Pinpoint the cell where the given text exists, returning its (X, Y) midpoint coordinate. 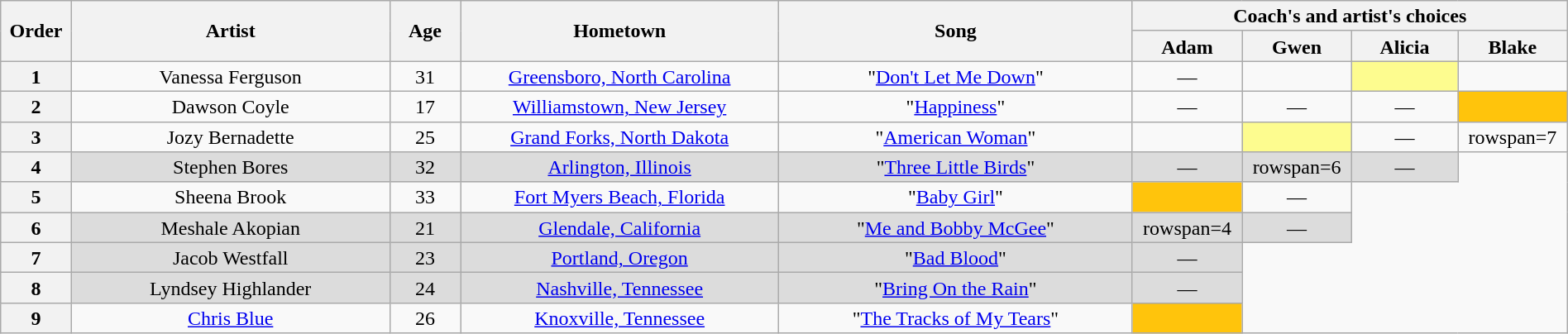
Blake (1513, 46)
32 (425, 167)
4 (36, 167)
23 (425, 258)
rowspan=6 (1297, 167)
Vanessa Ferguson (230, 76)
33 (425, 197)
Knoxville, Tennessee (620, 317)
Glendale, California (620, 228)
Adam (1188, 46)
Portland, Oregon (620, 258)
7 (36, 258)
"Don't Let Me Down" (956, 76)
26 (425, 317)
Artist (230, 31)
"Me and Bobby McGee" (956, 228)
24 (425, 288)
21 (425, 228)
Fort Myers Beach, Florida (620, 197)
"Baby Girl" (956, 197)
Meshale Akopian (230, 228)
Nashville, Tennessee (620, 288)
Hometown (620, 31)
rowspan=4 (1188, 228)
Chris Blue (230, 317)
"Bad Blood" (956, 258)
Williamstown, New Jersey (620, 106)
"Bring On the Rain" (956, 288)
Jozy Bernadette (230, 137)
rowspan=7 (1513, 137)
1 (36, 76)
"American Woman" (956, 137)
"Three Little Birds" (956, 167)
25 (425, 137)
3 (36, 137)
"The Tracks of My Tears" (956, 317)
Arlington, Illinois (620, 167)
"Happiness" (956, 106)
Greensboro, North Carolina (620, 76)
6 (36, 228)
Order (36, 31)
Jacob Westfall (230, 258)
Stephen Bores (230, 167)
8 (36, 288)
Song (956, 31)
Dawson Coyle (230, 106)
9 (36, 317)
31 (425, 76)
Coach's and artist's choices (1350, 17)
17 (425, 106)
Age (425, 31)
Alicia (1404, 46)
5 (36, 197)
Sheena Brook (230, 197)
Lyndsey Highlander (230, 288)
2 (36, 106)
Gwen (1297, 46)
Grand Forks, North Dakota (620, 137)
